From the cell containing the given text, extract its center point as [x, y] coordinate. 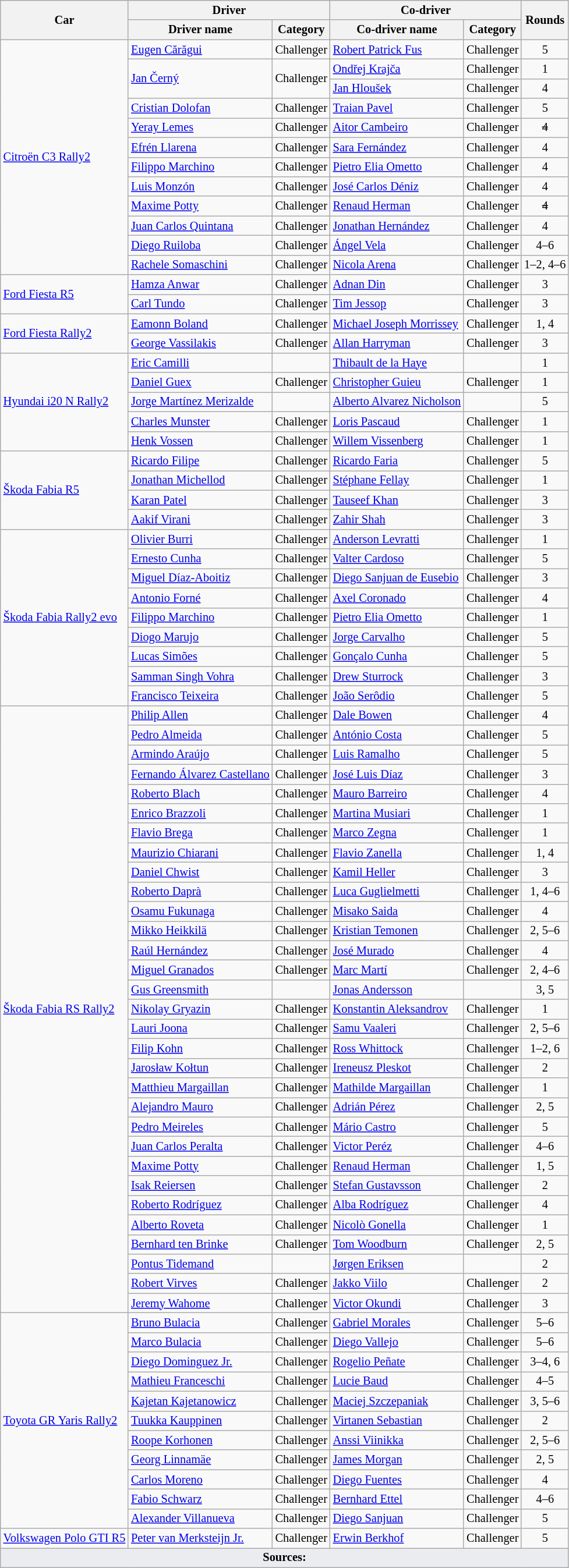
Ernesto Cunha [200, 559]
George Vassilakis [200, 343]
Marco Zegna [397, 833]
António Costa [397, 735]
Car [64, 20]
Tim Jessop [397, 304]
Stéphane Fellay [397, 480]
Diogo Marujo [200, 637]
Lucas Simões [200, 657]
Tauseef Khan [397, 500]
Peter van Merksteijn Jr. [200, 1538]
Osamu Fukunaga [200, 911]
Miguel Granados [200, 970]
James Morgan [397, 1460]
Mathilde Margaillan [397, 1087]
Driver [229, 10]
Diego Sanjuan de Eusebio [397, 578]
Volkswagen Polo GTI R5 [64, 1538]
Carlos Moreno [200, 1480]
Ford Fiesta Rally2 [64, 333]
Samman Singh Vohra [200, 676]
José Murado [397, 950]
Driver name [200, 30]
Eugen Cărăgui [200, 49]
Konstantin Aleksandrov [397, 1009]
Robert Virves [200, 1283]
Henk Vossen [200, 441]
João Serôdio [397, 696]
Tuukka Kauppinen [200, 1421]
Cristian Dolofan [200, 108]
Raúl Hernández [200, 950]
Pontus Tidemand [200, 1264]
Lucie Baud [397, 1381]
Diego Sanjuan [397, 1519]
Axel Coronado [397, 598]
Dale Bowen [397, 715]
Fabio Schwarz [200, 1499]
Jonas Andersson [397, 989]
Jonathan Hernández [397, 226]
Aakif Virani [200, 519]
Luis Ramalho [397, 754]
Toyota GR Yaris Rally2 [64, 1420]
Co-driver [426, 10]
Jan Černý [200, 78]
Ondřej Krajča [397, 69]
4–5 [545, 1381]
Maurizio Chiarani [200, 853]
Rounds [545, 20]
Jonathan Michellod [200, 480]
Stefan Gustavsson [397, 1186]
José Carlos Déniz [397, 186]
Maciej Szczepaniak [397, 1401]
Juan Carlos Quintana [200, 226]
Yeray Lemes [200, 127]
Diego Vallejo [397, 1342]
Roberto Rodríguez [200, 1205]
Philip Allen [200, 715]
Erwin Berkhof [397, 1538]
Carl Tundo [200, 304]
Enrico Brazzoli [200, 813]
Gabriel Morales [397, 1322]
3–4, 6 [545, 1362]
Eric Camilli [200, 363]
Alberto Roveta [200, 1225]
Willem Vissenberg [397, 441]
2, 4–6 [545, 970]
Isak Reiersen [200, 1186]
Alba Rodríguez [397, 1205]
1, 4–6 [545, 892]
Nikolay Gryazin [200, 1009]
1–2, 6 [545, 1048]
Hyundai i20 N Rally2 [64, 402]
Luca Guglielmetti [397, 892]
Diego Dominguez Jr. [200, 1362]
Virtanen Sebastian [397, 1421]
Charles Munster [200, 421]
Roberto Daprà [200, 892]
Gus Greensmith [200, 989]
Nicolò Gonella [397, 1225]
Daniel Guex [200, 382]
Škoda Fabia RS Rally2 [64, 1009]
Filip Kohn [200, 1048]
1–2, 4–6 [545, 265]
Rachele Somaschini [200, 265]
Jakko Viilo [397, 1283]
Matthieu Margaillan [200, 1087]
Alejandro Mauro [200, 1107]
Armindo Araújo [200, 754]
Jorge Carvalho [397, 637]
Kamil Heller [397, 872]
Eamonn Boland [200, 324]
Škoda Fabia Rally2 evo [64, 617]
Hamza Anwar [200, 285]
Rogelio Peñate [397, 1362]
Fernando Álvarez Castellano [200, 774]
Olivier Burri [200, 539]
Samu Vaaleri [397, 1028]
Aitor Cambeiro [397, 127]
Misako Saida [397, 911]
Citroën C3 Rally2 [64, 157]
Zahir Shah [397, 519]
Diego Ruiloba [200, 245]
Robert Patrick Fus [397, 49]
Tom Woodburn [397, 1244]
Škoda Fabia R5 [64, 490]
3, 5–6 [545, 1401]
Allan Harryman [397, 343]
Luis Monzón [200, 186]
Adnan Din [397, 285]
Daniel Chwist [200, 872]
Marc Martí [397, 970]
Anssi Viinikka [397, 1440]
Sources: [285, 1558]
Ricardo Faria [397, 460]
Ireneusz Pleskot [397, 1068]
Lauri Joona [200, 1028]
Victor Peréz [397, 1146]
Pedro Meireles [200, 1127]
Adrián Pérez [397, 1107]
Kajetan Kajetanowicz [200, 1401]
Anderson Levratti [397, 539]
Pedro Almeida [200, 735]
Mathieu Franceschi [200, 1381]
Sara Fernández [397, 147]
Co-driver name [397, 30]
Karan Patel [200, 500]
Diego Fuentes [397, 1480]
Bernhard Ettel [397, 1499]
Gonçalo Cunha [397, 657]
Antonio Forné [200, 598]
Ricardo Filipe [200, 460]
Juan Carlos Peralta [200, 1146]
Nicola Arena [397, 265]
José Luis Díaz [397, 774]
Francisco Teixeira [200, 696]
Ross Whittock [397, 1048]
Miguel Díaz-Aboitiz [200, 578]
Drew Sturrock [397, 676]
Ford Fiesta R5 [64, 295]
Jarosław Kołtun [200, 1068]
Bernhard ten Brinke [200, 1244]
Ángel Vela [397, 245]
Efrén Llarena [200, 147]
Victor Okundi [397, 1303]
Roberto Blach [200, 794]
1, 5 [545, 1166]
Valter Cardoso [397, 559]
Bruno Bulacia [200, 1322]
Roope Korhonen [200, 1440]
Jorge Martínez Merizalde [200, 402]
Georg Linnamäe [200, 1460]
Marco Bulacia [200, 1342]
Alberto Alvarez Nicholson [397, 402]
Kristian Temonen [397, 931]
3, 5 [545, 989]
Mário Castro [397, 1127]
Martina Musiari [397, 813]
Flavio Brega [200, 833]
Loris Pascaud [397, 421]
Christopher Guieu [397, 382]
Thibault de la Haye [397, 363]
Mikko Heikkilä [200, 931]
Flavio Zanella [397, 853]
Jan Hloušek [397, 88]
Traian Pavel [397, 108]
Alexander Villanueva [200, 1519]
Michael Joseph Morrissey [397, 324]
Mauro Barreiro [397, 794]
Jørgen Eriksen [397, 1264]
Jeremy Wahome [200, 1303]
